Detect which cell encompasses the target text, then output its [x, y] center coordinate. 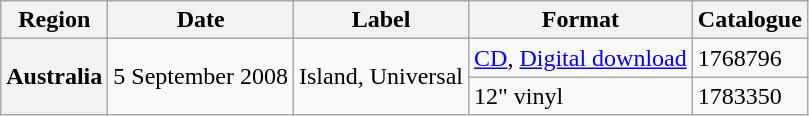
1768796 [750, 58]
Label [382, 20]
Format [581, 20]
Date [201, 20]
1783350 [750, 96]
Island, Universal [382, 77]
Catalogue [750, 20]
CD, Digital download [581, 58]
5 September 2008 [201, 77]
Australia [54, 77]
12" vinyl [581, 96]
Region [54, 20]
